Find where the given text appears and provide that cell's center as (x, y) coordinate. 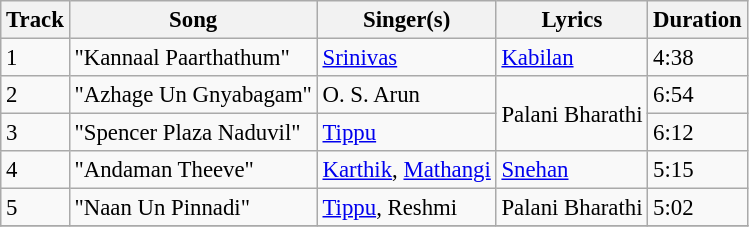
4:38 (698, 58)
3 (35, 133)
5:02 (698, 208)
Song (193, 20)
"Spencer Plaza Naduvil" (193, 133)
Srinivas (406, 58)
5:15 (698, 170)
"Andaman Theeve" (193, 170)
Singer(s) (406, 20)
Tippu, Reshmi (406, 208)
"Naan Un Pinnadi" (193, 208)
5 (35, 208)
Snehan (572, 170)
6:54 (698, 95)
Track (35, 20)
Duration (698, 20)
Tippu (406, 133)
1 (35, 58)
Karthik, Mathangi (406, 170)
6:12 (698, 133)
4 (35, 170)
Lyrics (572, 20)
"Azhage Un Gnyabagam" (193, 95)
O. S. Arun (406, 95)
Kabilan (572, 58)
"Kannaal Paarthathum" (193, 58)
2 (35, 95)
